Capture the cell that displays the provided text and extract its (X, Y) central coordinate. 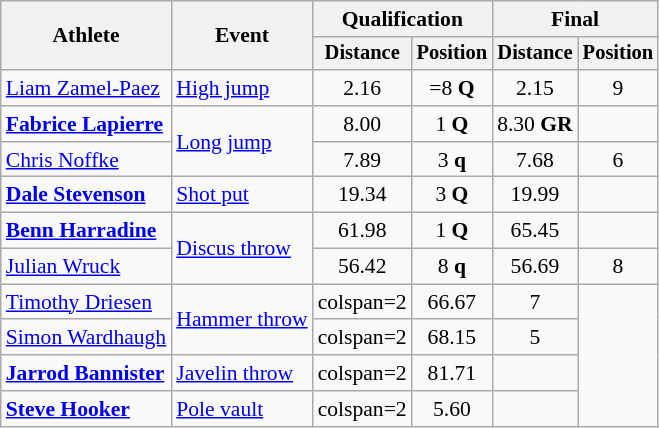
Javelin throw (242, 373)
High jump (242, 88)
66.67 (452, 302)
5.60 (452, 409)
81.71 (452, 373)
Long jump (242, 142)
Shot put (242, 195)
68.15 (452, 338)
Julian Wruck (86, 267)
6 (618, 160)
7.68 (535, 160)
3 q (452, 160)
Qualification (402, 19)
8.30 GR (535, 124)
8.00 (362, 124)
2.15 (535, 88)
=8 Q (452, 88)
Discus throw (242, 248)
19.99 (535, 195)
Athlete (86, 36)
61.98 (362, 231)
Liam Zamel-Paez (86, 88)
Hammer throw (242, 320)
Event (242, 36)
56.69 (535, 267)
8 (618, 267)
7.89 (362, 160)
65.45 (535, 231)
Chris Noffke (86, 160)
56.42 (362, 267)
Timothy Driesen (86, 302)
Simon Wardhaugh (86, 338)
2.16 (362, 88)
19.34 (362, 195)
7 (535, 302)
Final (575, 19)
Benn Harradine (86, 231)
Fabrice Lapierre (86, 124)
3 Q (452, 195)
9 (618, 88)
8 q (452, 267)
5 (535, 338)
Pole vault (242, 409)
Steve Hooker (86, 409)
Jarrod Bannister (86, 373)
Dale Stevenson (86, 195)
